Return the (x, y) coordinate for the center point of the cell that contains the specified text.  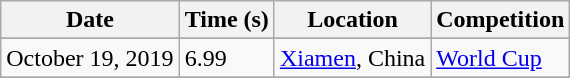
Time (s) (226, 20)
Xiamen, China (352, 58)
Competition (500, 20)
6.99 (226, 58)
October 19, 2019 (90, 58)
Location (352, 20)
World Cup (500, 58)
Date (90, 20)
